Provide the (x, y) coordinate of the cell's center where the given text is located.  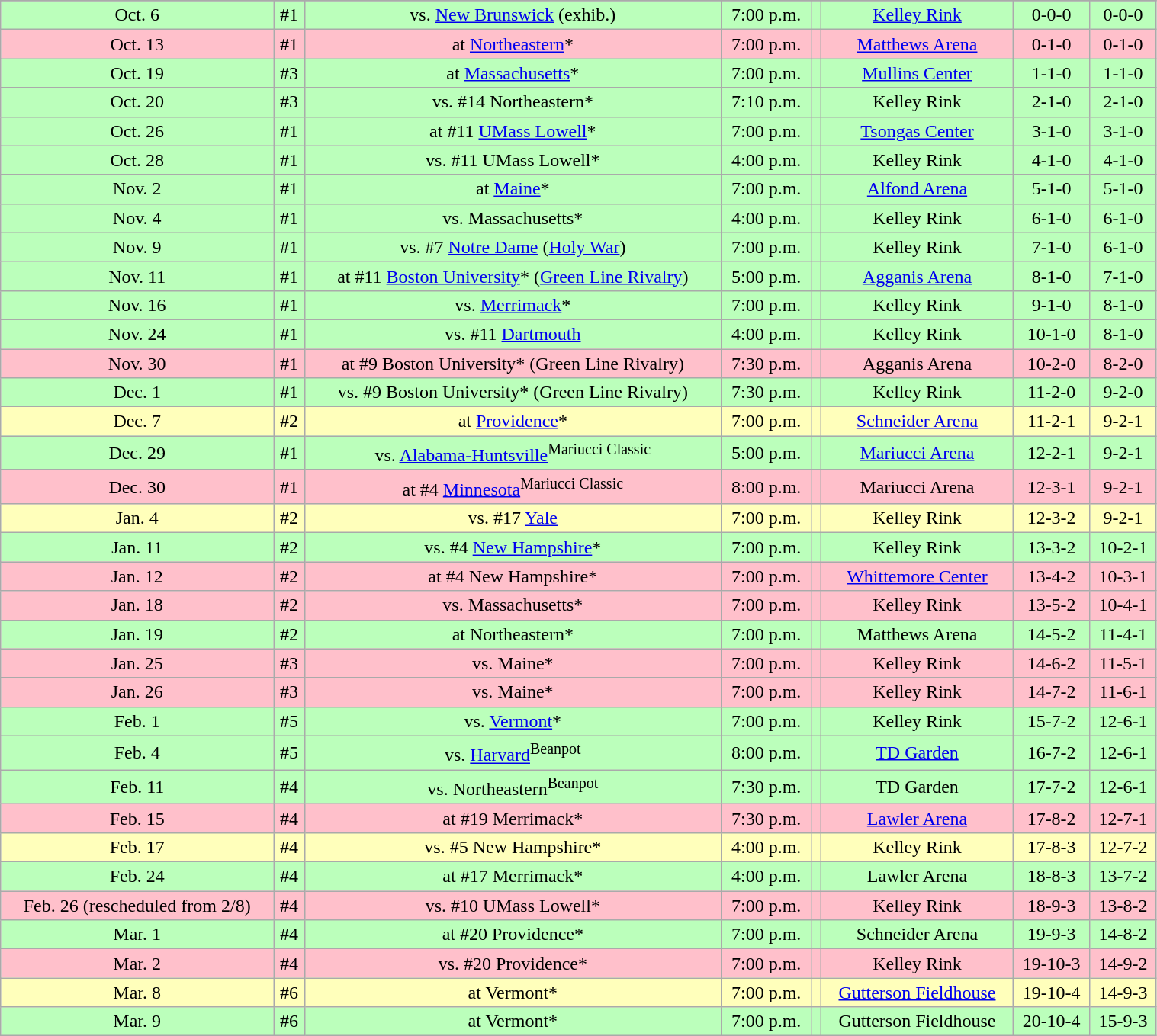
9-2-0 (1123, 393)
17-7-2 (1051, 787)
Mar. 8 (137, 993)
at #11 UMass Lowell* (513, 131)
at #9 Boston University* (Green Line Rivalry) (513, 364)
11-5-1 (1123, 663)
at #19 Merrimack* (513, 818)
Jan. 19 (137, 634)
13-8-2 (1123, 906)
vs. #14 Northeastern* (513, 102)
Nov. 11 (137, 276)
at Maine* (513, 189)
Feb. 17 (137, 847)
19-10-3 (1051, 964)
10-1-0 (1051, 334)
vs. New Brunswick (exhib.) (513, 15)
14-7-2 (1051, 692)
11-4-1 (1123, 634)
14-8-2 (1123, 935)
Feb. 11 (137, 787)
at Providence* (513, 422)
Jan. 12 (137, 576)
vs. Merrimack* (513, 305)
14-9-2 (1123, 964)
vs. #9 Boston University* (Green Line Rivalry) (513, 393)
11-6-1 (1123, 692)
13-4-2 (1051, 576)
at #17 Merrimack* (513, 877)
Mar. 9 (137, 1022)
11-2-0 (1051, 393)
Nov. 4 (137, 218)
15-9-3 (1123, 1022)
vs. #5 New Hampshire* (513, 847)
Whittemore Center (917, 576)
Dec. 7 (137, 422)
15-7-2 (1051, 721)
Feb. 15 (137, 818)
14-6-2 (1051, 663)
10-2-1 (1123, 547)
Oct. 13 (137, 44)
17-8-3 (1051, 847)
Tsongas Center (917, 131)
vs. #10 UMass Lowell* (513, 906)
Alfond Arena (917, 189)
14-9-3 (1123, 993)
at #11 Boston University* (Green Line Rivalry) (513, 276)
Mar. 1 (137, 935)
13-7-2 (1123, 877)
14-5-2 (1051, 634)
vs. #11 Dartmouth (513, 334)
20-10-4 (1051, 1022)
Feb. 1 (137, 721)
Feb. 24 (137, 877)
vs. NortheasternBeanpot (513, 787)
vs. #11 UMass Lowell* (513, 160)
vs. #20 Providence* (513, 964)
Nov. 9 (137, 247)
9-1-0 (1051, 305)
Oct. 6 (137, 15)
Nov. 16 (137, 305)
Dec. 29 (137, 453)
11-2-1 (1051, 422)
7:10 p.m. (766, 102)
Nov. 30 (137, 364)
10-2-0 (1051, 364)
Mar. 2 (137, 964)
at Massachusetts* (513, 73)
vs. #7 Notre Dame (Holy War) (513, 247)
at #4 MinnesotaMariucci Classic (513, 486)
12-3-2 (1051, 518)
16-7-2 (1051, 753)
Jan. 25 (137, 663)
Feb. 4 (137, 753)
vs. HarvardBeanpot (513, 753)
Oct. 28 (137, 160)
Dec. 30 (137, 486)
12-3-1 (1051, 486)
Oct. 26 (137, 131)
13-5-2 (1051, 605)
Jan. 4 (137, 518)
Jan. 26 (137, 692)
at #4 New Hampshire* (513, 576)
Oct. 20 (137, 102)
13-3-2 (1051, 547)
Feb. 26 (rescheduled from 2/8) (137, 906)
18-9-3 (1051, 906)
19-9-3 (1051, 935)
Nov. 2 (137, 189)
vs. Vermont* (513, 721)
8-2-0 (1123, 364)
10-4-1 (1123, 605)
12-7-1 (1123, 818)
10-3-1 (1123, 576)
Jan. 11 (137, 547)
18-8-3 (1051, 877)
19-10-4 (1051, 993)
vs. Alabama-HuntsvilleMariucci Classic (513, 453)
vs. #17 Yale (513, 518)
Oct. 19 (137, 73)
vs. #4 New Hampshire* (513, 547)
Dec. 1 (137, 393)
17-8-2 (1051, 818)
Nov. 24 (137, 334)
12-7-2 (1123, 847)
Mullins Center (917, 73)
Jan. 18 (137, 605)
12-2-1 (1051, 453)
at #20 Providence* (513, 935)
